For the text-containing cell, return its midpoint in [x, y] coordinate format. 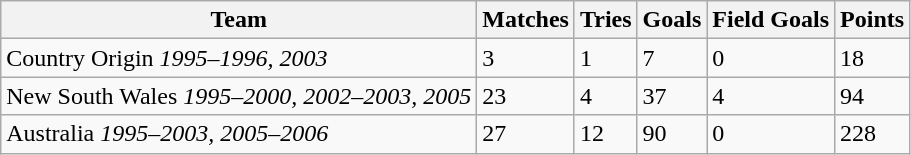
Country Origin 1995–1996, 2003 [239, 58]
228 [872, 134]
7 [672, 58]
23 [526, 96]
37 [672, 96]
Field Goals [771, 20]
Matches [526, 20]
1 [606, 58]
27 [526, 134]
Team [239, 20]
90 [672, 134]
Australia 1995–2003, 2005–2006 [239, 134]
12 [606, 134]
3 [526, 58]
Points [872, 20]
94 [872, 96]
Goals [672, 20]
18 [872, 58]
New South Wales 1995–2000, 2002–2003, 2005 [239, 96]
Tries [606, 20]
